Scan for the cell matching the given text and deliver its (x, y) coordinate at center. 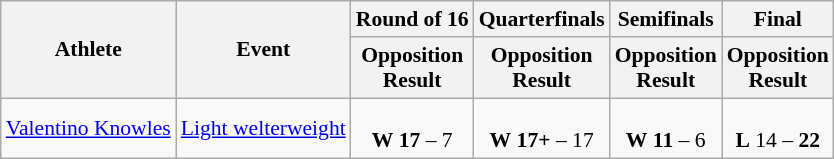
Final (778, 19)
Light welterweight (264, 128)
Event (264, 50)
Athlete (88, 50)
Round of 16 (412, 19)
W 11 – 6 (666, 128)
W 17 – 7 (412, 128)
Quarterfinals (542, 19)
Valentino Knowles (88, 128)
L 14 – 22 (778, 128)
W 17+ – 17 (542, 128)
Semifinals (666, 19)
